Locate the cell with the specified text and output its (x, y) center coordinate. 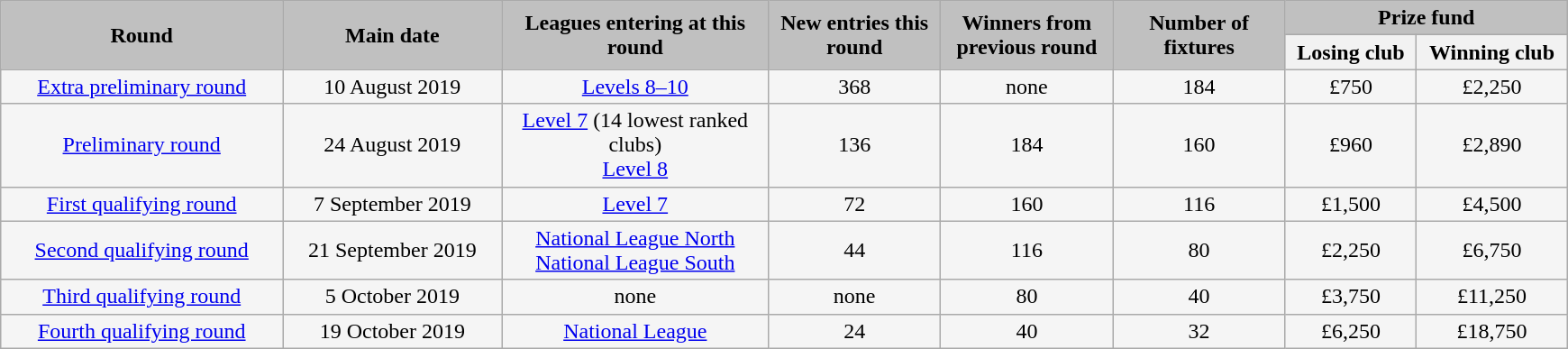
Winning club (1492, 52)
£4,500 (1492, 204)
19 October 2019 (393, 331)
Number of fixtures (1199, 35)
£18,750 (1492, 331)
Extra preliminary round (142, 87)
£6,750 (1492, 251)
National League (635, 331)
Third qualifying round (142, 297)
Round (142, 35)
136 (854, 145)
£2,890 (1492, 145)
5 October 2019 (393, 297)
Fourth qualifying round (142, 331)
Preliminary round (142, 145)
Prize fund (1426, 18)
Level 7 (635, 204)
£11,250 (1492, 297)
21 September 2019 (393, 251)
New entries this round (854, 35)
£750 (1351, 87)
44 (854, 251)
Winners from previous round (1027, 35)
National League NorthNational League South (635, 251)
Main date (393, 35)
24 (854, 331)
7 September 2019 (393, 204)
£1,500 (1351, 204)
Losing club (1351, 52)
72 (854, 204)
Level 7 (14 lowest ranked clubs)Level 8 (635, 145)
First qualifying round (142, 204)
£6,250 (1351, 331)
Leagues entering at this round (635, 35)
32 (1199, 331)
£3,750 (1351, 297)
10 August 2019 (393, 87)
24 August 2019 (393, 145)
Second qualifying round (142, 251)
Levels 8–10 (635, 87)
£960 (1351, 145)
368 (854, 87)
